Scan for the cell matching the given text and deliver its (x, y) coordinate at center. 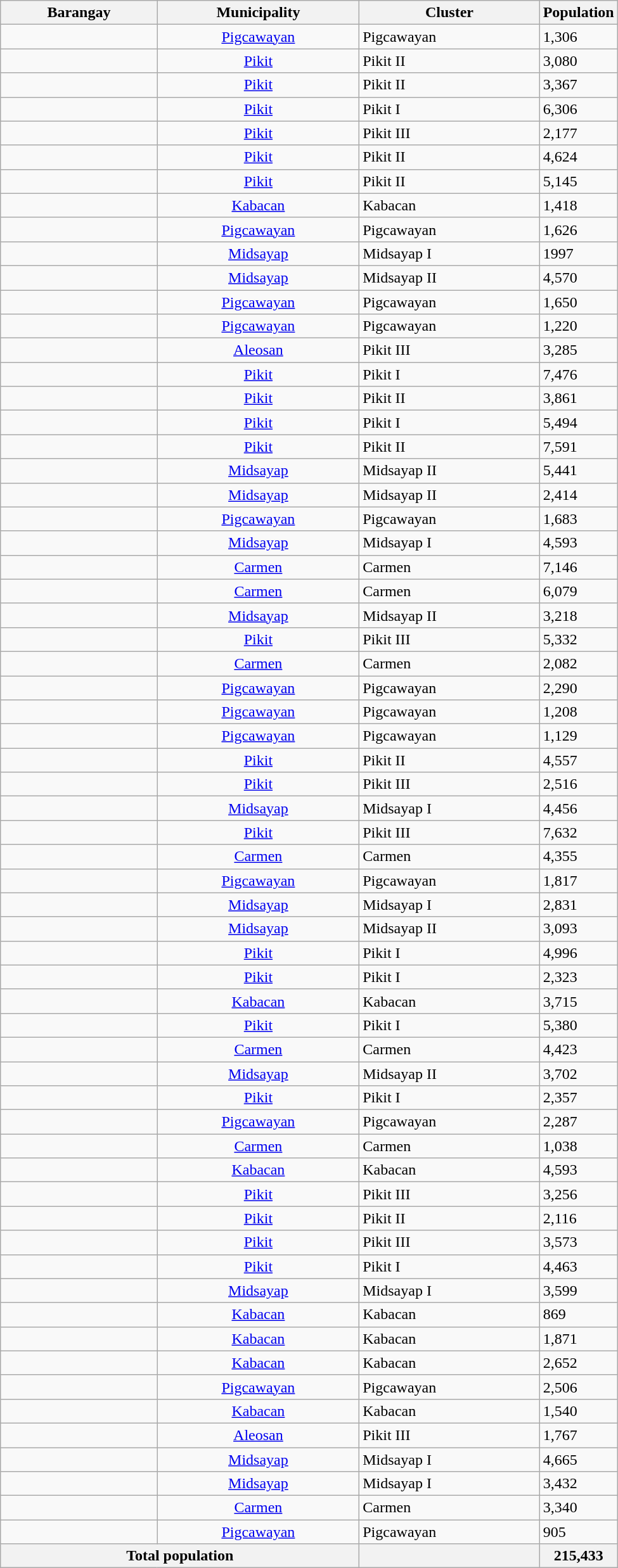
4,665 (578, 1459)
215,433 (578, 1556)
5,441 (578, 471)
Total population (180, 1556)
1,817 (578, 881)
1,683 (578, 519)
2,357 (578, 1098)
1,038 (578, 1146)
2,177 (578, 133)
Barangay (79, 13)
1,650 (578, 302)
4,463 (578, 1266)
905 (578, 1532)
7,632 (578, 832)
1,208 (578, 712)
1,129 (578, 736)
5,332 (578, 639)
3,432 (578, 1484)
3,599 (578, 1291)
4,624 (578, 157)
4,423 (578, 1049)
2,506 (578, 1387)
1,220 (578, 326)
1,871 (578, 1339)
Population (578, 13)
4,570 (578, 277)
4,996 (578, 953)
3,573 (578, 1242)
1,540 (578, 1411)
2,516 (578, 784)
3,285 (578, 350)
5,145 (578, 181)
3,093 (578, 929)
7,476 (578, 374)
1,767 (578, 1435)
Municipality (259, 13)
2,323 (578, 977)
3,367 (578, 85)
1997 (578, 253)
869 (578, 1315)
7,146 (578, 567)
7,591 (578, 447)
2,287 (578, 1122)
3,340 (578, 1508)
3,715 (578, 1001)
1,626 (578, 229)
3,861 (578, 398)
6,306 (578, 109)
4,557 (578, 760)
3,702 (578, 1074)
2,414 (578, 495)
4,355 (578, 857)
5,494 (578, 423)
4,456 (578, 808)
3,218 (578, 615)
3,080 (578, 61)
2,116 (578, 1218)
1,418 (578, 205)
2,290 (578, 687)
2,831 (578, 905)
2,082 (578, 663)
3,256 (578, 1194)
6,079 (578, 591)
1,306 (578, 37)
Cluster (449, 13)
2,652 (578, 1363)
5,380 (578, 1025)
